Determine the [x, y] coordinate at the center of the cell enclosing the given text.  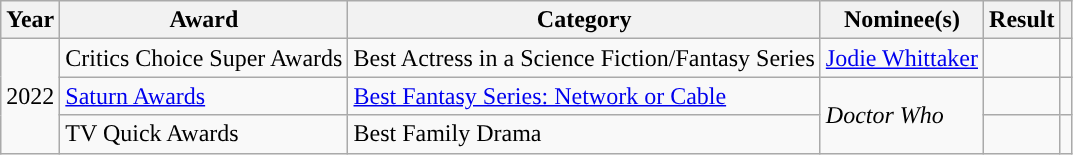
TV Quick Awards [204, 134]
Saturn Awards [204, 96]
Year [30, 20]
Best Family Drama [584, 134]
Jodie Whittaker [902, 58]
Nominee(s) [902, 20]
Award [204, 20]
2022 [30, 96]
Category [584, 20]
Best Actress in a Science Fiction/Fantasy Series [584, 58]
Doctor Who [902, 115]
Critics Choice Super Awards [204, 58]
Result [1022, 20]
Best Fantasy Series: Network or Cable [584, 96]
